Determine the (x, y) coordinate at the center of the cell enclosing the given text.  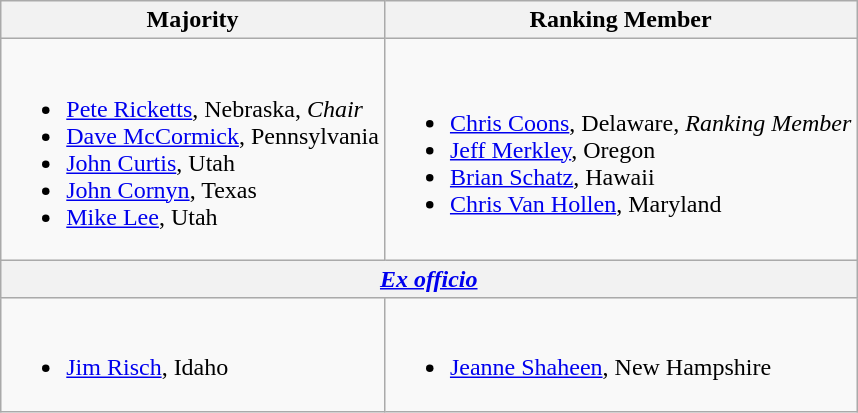
Ex officio (429, 279)
Jim Risch, Idaho (193, 354)
Chris Coons, Delaware, Ranking MemberJeff Merkley, OregonBrian Schatz, HawaiiChris Van Hollen, Maryland (620, 150)
Majority (193, 20)
Ranking Member (620, 20)
Pete Ricketts, Nebraska, ChairDave McCormick, PennsylvaniaJohn Curtis, UtahJohn Cornyn, TexasMike Lee, Utah (193, 150)
Jeanne Shaheen, New Hampshire (620, 354)
